Output the (X, Y) coordinate of the center of the cell containing the given text.  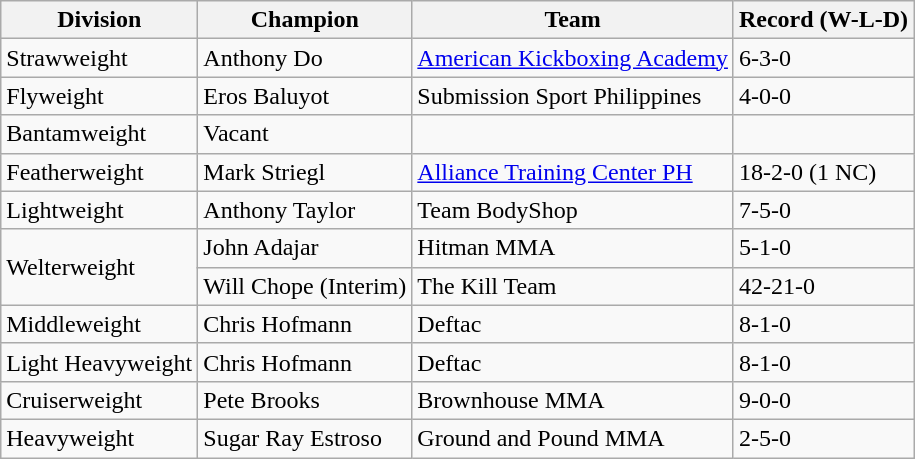
Light Heavyweight (100, 362)
18-2-0 (1 NC) (823, 172)
Middleweight (100, 324)
Mark Striegl (305, 172)
Featherweight (100, 172)
Division (100, 20)
Strawweight (100, 58)
Team BodyShop (573, 210)
Hitman MMA (573, 248)
The Kill Team (573, 286)
Sugar Ray Estroso (305, 438)
Anthony Taylor (305, 210)
John Adajar (305, 248)
Flyweight (100, 96)
Will Chope (Interim) (305, 286)
6-3-0 (823, 58)
Eros Baluyot (305, 96)
4-0-0 (823, 96)
Ground and Pound MMA (573, 438)
Champion (305, 20)
Alliance Training Center PH (573, 172)
Brownhouse MMA (573, 400)
Record (W-L-D) (823, 20)
Pete Brooks (305, 400)
Bantamweight (100, 134)
Lightweight (100, 210)
42-21-0 (823, 286)
Cruiserweight (100, 400)
7-5-0 (823, 210)
Heavyweight (100, 438)
Submission Sport Philippines (573, 96)
9-0-0 (823, 400)
American Kickboxing Academy (573, 58)
Vacant (305, 134)
Anthony Do (305, 58)
Team (573, 20)
Welterweight (100, 267)
2-5-0 (823, 438)
5-1-0 (823, 248)
